Extract the [X, Y] coordinate from the center of the cell holding the provided text.  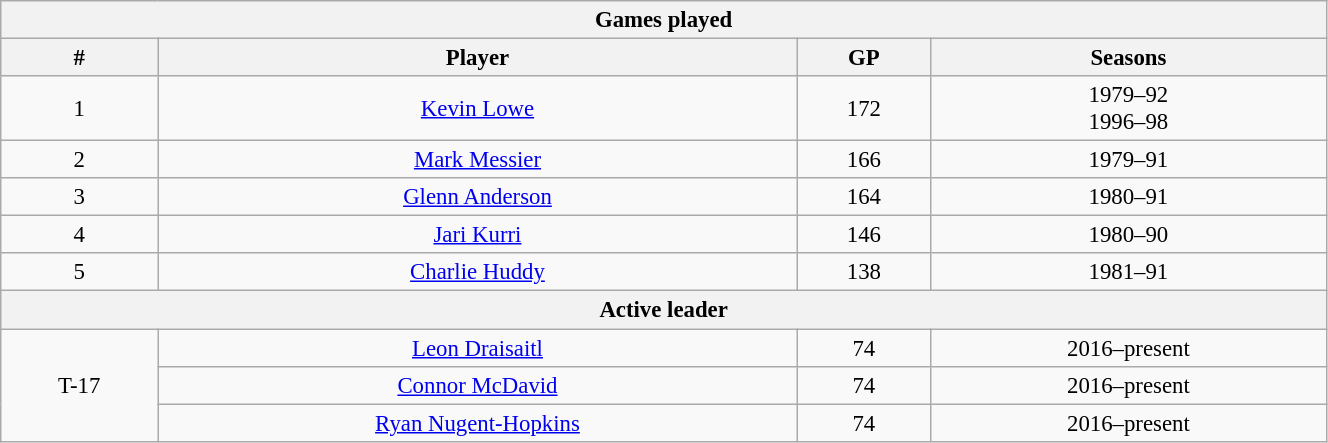
Active leader [664, 310]
Glenn Anderson [478, 197]
Leon Draisaitl [478, 348]
Jari Kurri [478, 235]
172 [864, 108]
4 [80, 235]
Kevin Lowe [478, 108]
GP [864, 58]
# [80, 58]
Charlie Huddy [478, 273]
138 [864, 273]
1979–921996–98 [1128, 108]
1980–91 [1128, 197]
1981–91 [1128, 273]
1980–90 [1128, 235]
166 [864, 160]
Games played [664, 20]
164 [864, 197]
5 [80, 273]
3 [80, 197]
146 [864, 235]
Seasons [1128, 58]
Ryan Nugent-Hopkins [478, 423]
Player [478, 58]
Mark Messier [478, 160]
1979–91 [1128, 160]
1 [80, 108]
Connor McDavid [478, 385]
2 [80, 160]
T-17 [80, 386]
